Return (X, Y) of the center of cell containing provided text 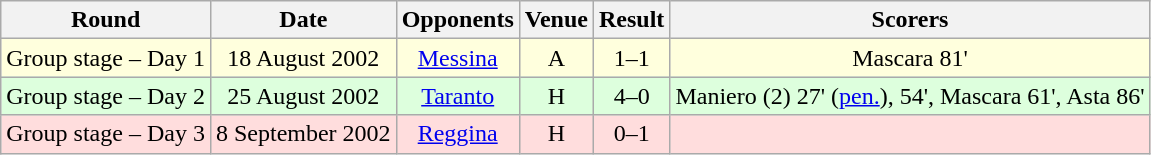
Date (303, 20)
Mascara 81' (910, 58)
Reggina (458, 134)
18 August 2002 (303, 58)
A (556, 58)
Opponents (458, 20)
Result (631, 20)
Messina (458, 58)
Group stage – Day 3 (106, 134)
Group stage – Day 1 (106, 58)
Taranto (458, 96)
Scorers (910, 20)
Maniero (2) 27' (pen.), 54', Mascara 61', Asta 86' (910, 96)
25 August 2002 (303, 96)
0–1 (631, 134)
Group stage – Day 2 (106, 96)
8 September 2002 (303, 134)
4–0 (631, 96)
1–1 (631, 58)
Round (106, 20)
Venue (556, 20)
